Return (x, y) of the center of cell containing provided text 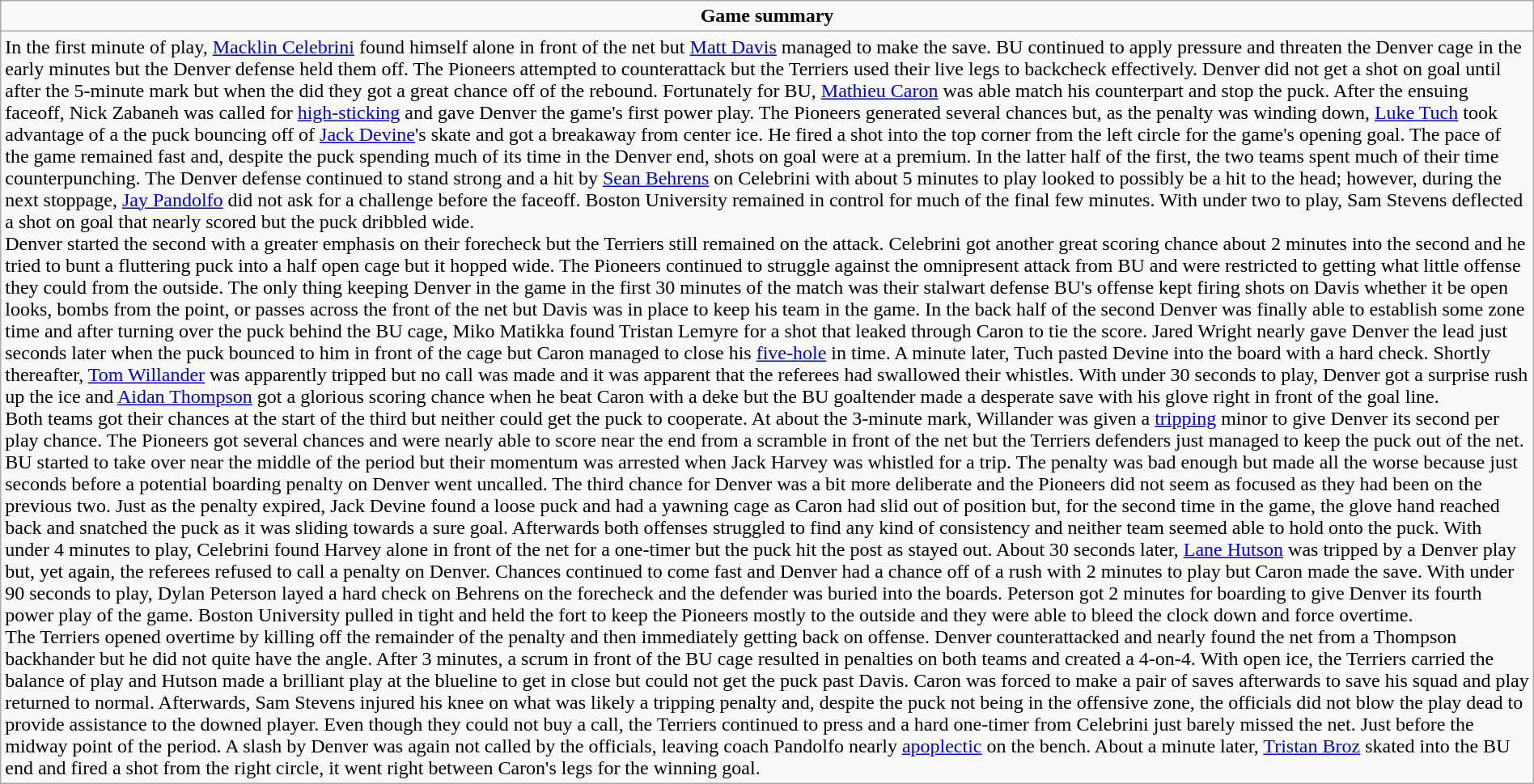
Game summary (767, 16)
